Find where the given text appears and provide that cell's center as [X, Y] coordinate. 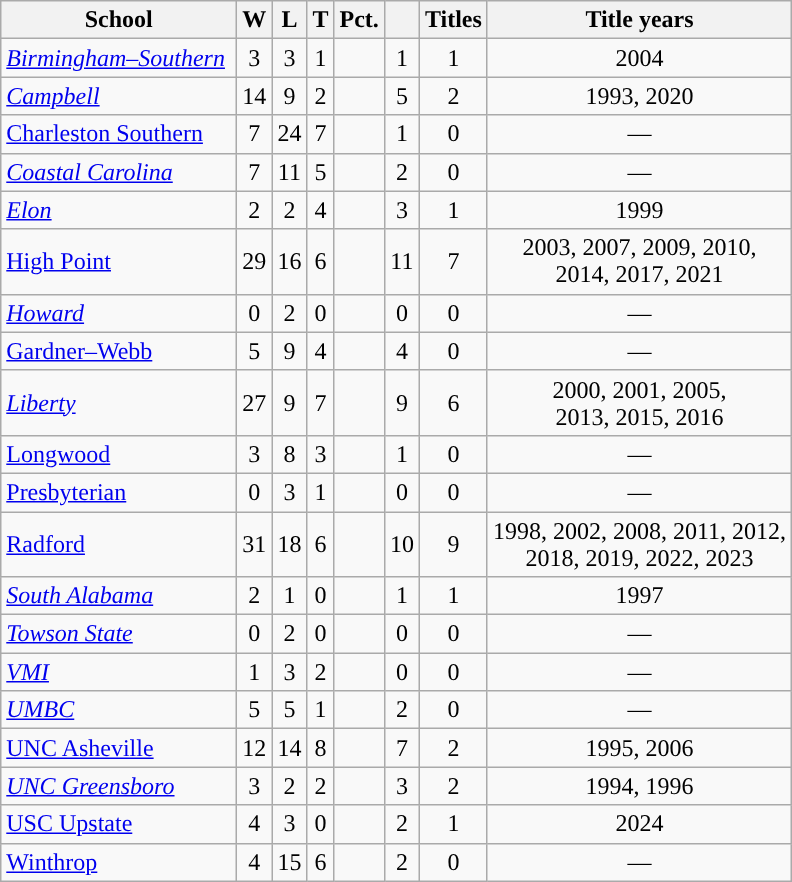
1994, 1996 [639, 786]
W [254, 20]
Winthrop [119, 862]
Howard [119, 313]
27 [254, 402]
15 [290, 862]
South Alabama [119, 596]
UNC Greensboro [119, 786]
Birmingham–Southern [119, 58]
UNC Asheville [119, 748]
1998, 2002, 2008, 2011, 2012,2018, 2019, 2022, 2023 [639, 544]
Longwood [119, 454]
L [290, 20]
1993, 2020 [639, 96]
1999 [639, 210]
18 [290, 544]
2004 [639, 58]
School [119, 20]
31 [254, 544]
1995, 2006 [639, 748]
16 [290, 262]
Titles [453, 20]
24 [290, 134]
Charleston Southern [119, 134]
Presbyterian [119, 492]
High Point [119, 262]
2024 [639, 824]
Radford [119, 544]
2003, 2007, 2009, 2010,2014, 2017, 2021 [639, 262]
Gardner–Webb [119, 351]
2000, 2001, 2005,2013, 2015, 2016 [639, 402]
Campbell [119, 96]
VMI [119, 672]
Pct. [359, 20]
10 [402, 544]
Liberty [119, 402]
Title years [639, 20]
29 [254, 262]
Elon [119, 210]
UMBC [119, 710]
1997 [639, 596]
12 [254, 748]
T [320, 20]
Towson State [119, 634]
USC Upstate [119, 824]
Coastal Carolina [119, 172]
